Identify which cell holds the provided text, then report its [X, Y] central coordinate. 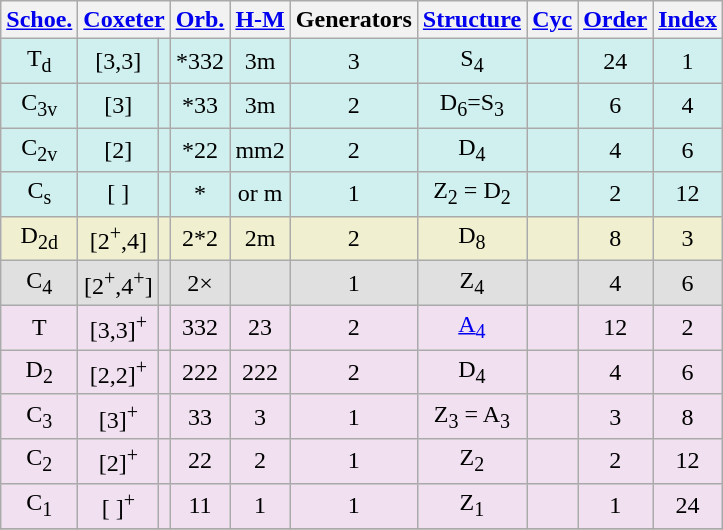
Structure [472, 20]
22 [200, 462]
mm2 [260, 150]
2m [260, 238]
Td [40, 61]
Generators [354, 20]
23 [260, 328]
T [40, 328]
11 [200, 506]
[2+,4+] [118, 284]
33 [200, 416]
Coxeter [124, 20]
[2+,4] [118, 238]
[ ] [118, 194]
*22 [200, 150]
D2 [40, 372]
[ ]+ [118, 506]
*33 [200, 105]
[3]+ [118, 416]
[3,3]+ [118, 328]
C3v [40, 105]
Z4 [472, 284]
Orb. [200, 20]
D6=S3 [472, 105]
C2 [40, 462]
Z2 [472, 462]
H-M [260, 20]
2× [200, 284]
S4 [472, 61]
Z3 = A3 [472, 416]
C4 [40, 284]
[2,2]+ [118, 372]
Index [688, 20]
332 [200, 328]
Cyc [552, 20]
[3] [118, 105]
[3,3] [118, 61]
D2d [40, 238]
* [200, 194]
Schoe. [40, 20]
D8 [472, 238]
C1 [40, 506]
Order [616, 20]
C3 [40, 416]
2*2 [200, 238]
Z2 = D2 [472, 194]
Z1 [472, 506]
*332 [200, 61]
C2v [40, 150]
A4 [472, 328]
or m [260, 194]
[2] [118, 150]
[2]+ [118, 462]
Cs [40, 194]
